Identify which cell holds the provided text, then report its (x, y) central coordinate. 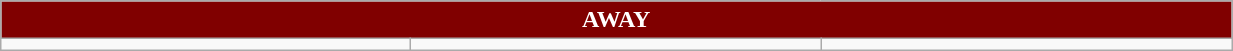
AWAY (616, 20)
